Return the (X, Y) coordinate for the center point of the cell that contains the specified text.  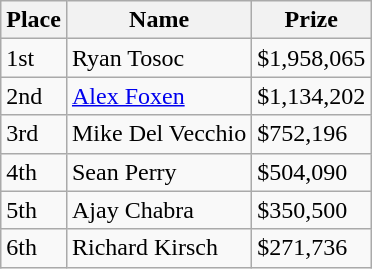
Richard Kirsch (158, 248)
Sean Perry (158, 172)
Mike Del Vecchio (158, 134)
$1,958,065 (312, 58)
$350,500 (312, 210)
4th (34, 172)
3rd (34, 134)
Prize (312, 20)
5th (34, 210)
Alex Foxen (158, 96)
Ajay Chabra (158, 210)
$1,134,202 (312, 96)
Ryan Tosoc (158, 58)
Name (158, 20)
Place (34, 20)
1st (34, 58)
$504,090 (312, 172)
$752,196 (312, 134)
$271,736 (312, 248)
6th (34, 248)
2nd (34, 96)
